Provide the (X, Y) coordinate of the cell's center where the given text is located.  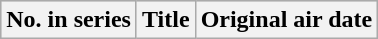
Title (166, 20)
No. in series (69, 20)
Original air date (286, 20)
